Find where the given text appears and provide that cell's center as [x, y] coordinate. 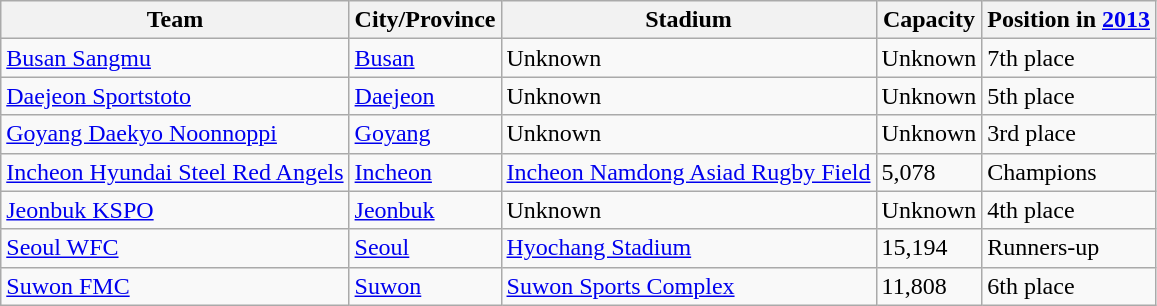
Jeonbuk KSPO [175, 210]
Seoul [425, 248]
Runners-up [1069, 248]
Daejeon Sportstoto [175, 96]
Seoul WFC [175, 248]
Goyang [425, 134]
5th place [1069, 96]
Busan Sangmu [175, 58]
Incheon [425, 172]
Busan [425, 58]
Team [175, 20]
5,078 [929, 172]
6th place [1069, 286]
7th place [1069, 58]
4th place [1069, 210]
Champions [1069, 172]
Suwon FMC [175, 286]
Position in 2013 [1069, 20]
Incheon Namdong Asiad Rugby Field [688, 172]
Goyang Daekyo Noonnoppi [175, 134]
Hyochang Stadium [688, 248]
11,808 [929, 286]
Capacity [929, 20]
Stadium [688, 20]
Jeonbuk [425, 210]
Suwon Sports Complex [688, 286]
15,194 [929, 248]
Suwon [425, 286]
Incheon Hyundai Steel Red Angels [175, 172]
City/Province [425, 20]
Daejeon [425, 96]
3rd place [1069, 134]
